Output the (X, Y) coordinate of the center of the cell containing the given text.  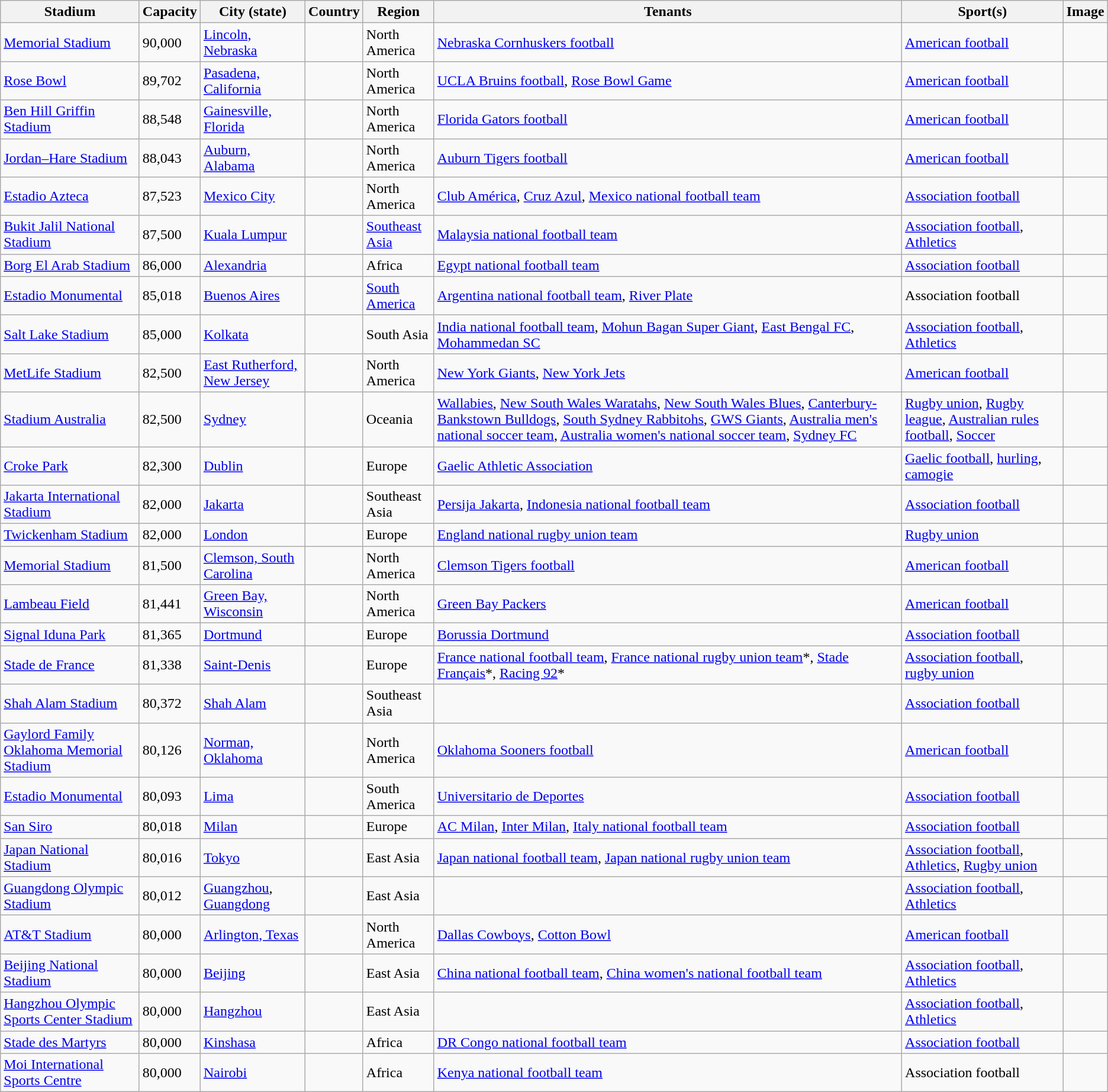
Universitario de Deportes (668, 797)
Buenos Aires (252, 296)
Hangzhou (252, 1011)
Moi International Sports Centre (70, 1072)
Milan (252, 827)
Guangzhou, Guangdong (252, 896)
East Rutherford, New Jersey (252, 373)
Country (334, 12)
Pasadena, California (252, 80)
90,000 (169, 43)
Rose Bowl (70, 80)
Lambeau Field (70, 604)
AC Milan, Inter Milan, Italy national football team (668, 827)
Rugby union (983, 535)
Stadium (70, 12)
88,043 (169, 157)
Kinshasa (252, 1042)
Saint-Denis (252, 665)
Shah Alam Stadium (70, 703)
80,126 (169, 750)
Ben Hill Griffin Stadium (70, 120)
Japan National Stadium (70, 857)
Capacity (169, 12)
Kuala Lumpur (252, 234)
Japan national football team, Japan national rugby union team (668, 857)
86,000 (169, 265)
Region (398, 12)
Oklahoma Sooners football (668, 750)
MetLife Stadium (70, 373)
England national rugby union team (668, 535)
Jakarta International Stadium (70, 504)
New York Giants, New York Jets (668, 373)
Green Bay, Wisconsin (252, 604)
Image (1086, 12)
Norman, Oklahoma (252, 750)
Guangdong Olympic Stadium (70, 896)
89,702 (169, 80)
Rugby union, Rugby league, Australian rules football, Soccer (983, 419)
Salt Lake Stadium (70, 334)
Dublin (252, 465)
87,500 (169, 234)
San Siro (70, 827)
81,441 (169, 604)
Signal Iduna Park (70, 634)
Gaelic football, hurling, camogie (983, 465)
South Asia (398, 334)
81,365 (169, 634)
80,012 (169, 896)
Persija Jakarta, Indonesia national football team (668, 504)
Tokyo (252, 857)
80,093 (169, 797)
Dallas Cowboys, Cotton Bowl (668, 934)
Nebraska Cornhuskers football (668, 43)
Twickenham Stadium (70, 535)
Association football, Athletics, Rugby union (983, 857)
Florida Gators football (668, 120)
Jakarta (252, 504)
Beijing National Stadium (70, 973)
Gainesville, Florida (252, 120)
Kenya national football team (668, 1072)
Jordan–Hare Stadium (70, 157)
UCLA Bruins football, Rose Bowl Game (668, 80)
Oceania (398, 419)
Malaysia national football team (668, 234)
Bukit Jalil National Stadium (70, 234)
Kolkata (252, 334)
Stade des Martyrs (70, 1042)
Sport(s) (983, 12)
Lima (252, 797)
87,523 (169, 197)
France national football team, France national rugby union team*, Stade Français*, Racing 92* (668, 665)
Green Bay Packers (668, 604)
Croke Park (70, 465)
88,548 (169, 120)
Alexandria (252, 265)
London (252, 535)
DR Congo national football team (668, 1042)
Estadio Azteca (70, 197)
Dortmund (252, 634)
Lincoln, Nebraska (252, 43)
Shah Alam (252, 703)
80,018 (169, 827)
AT&T Stadium (70, 934)
China national football team, China women's national football team (668, 973)
Association football, rugby union (983, 665)
Clemson Tigers football (668, 566)
80,016 (169, 857)
India national football team, Mohun Bagan Super Giant, East Bengal FC, Mohammedan SC (668, 334)
Beijing (252, 973)
Auburn Tigers football (668, 157)
Club América, Cruz Azul, Mexico national football team (668, 197)
Egypt national football team (668, 265)
Stade de France (70, 665)
Nairobi (252, 1072)
Gaylord Family Oklahoma Memorial Stadium (70, 750)
85,018 (169, 296)
Clemson, South Carolina (252, 566)
85,000 (169, 334)
81,338 (169, 665)
Hangzhou Olympic Sports Center Stadium (70, 1011)
Gaelic Athletic Association (668, 465)
80,372 (169, 703)
81,500 (169, 566)
Argentina national football team, River Plate (668, 296)
Borussia Dortmund (668, 634)
Auburn, Alabama (252, 157)
City (state) (252, 12)
Arlington, Texas (252, 934)
Tenants (668, 12)
Mexico City (252, 197)
82,300 (169, 465)
Sydney (252, 419)
Borg El Arab Stadium (70, 265)
Stadium Australia (70, 419)
